Output the (X, Y) coordinate of the center of the cell containing the given text.  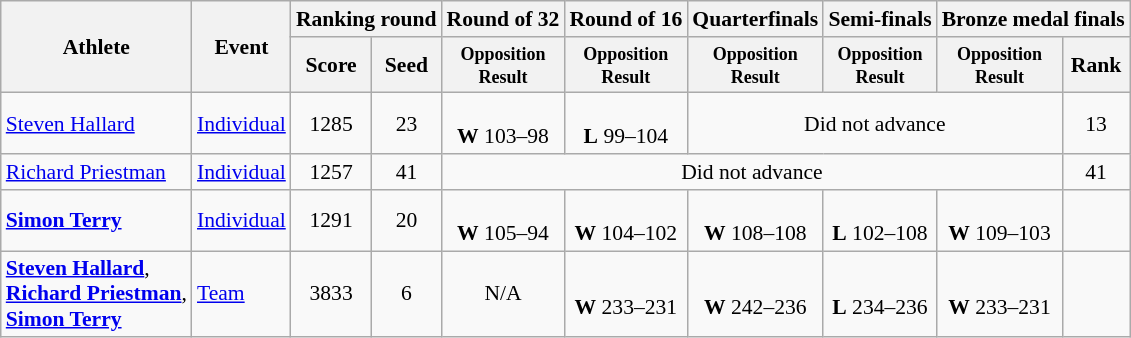
20 (406, 220)
1285 (332, 124)
Team (242, 294)
3833 (332, 294)
Steven Hallard,Richard Priestman,Simon Terry (96, 294)
L 234–236 (880, 294)
23 (406, 124)
Richard Priestman (96, 172)
W 109–103 (1000, 220)
L 99–104 (626, 124)
Rank (1096, 65)
1291 (332, 220)
13 (1096, 124)
Round of 16 (626, 19)
W 105–94 (504, 220)
Quarterfinals (755, 19)
Semi-finals (880, 19)
Round of 32 (504, 19)
N/A (504, 294)
Simon Terry (96, 220)
Ranking round (366, 19)
Seed (406, 65)
W 108–108 (755, 220)
W 103–98 (504, 124)
Event (242, 47)
L 102–108 (880, 220)
Bronze medal finals (1034, 19)
Athlete (96, 47)
W 242–236 (755, 294)
Steven Hallard (96, 124)
Score (332, 65)
W 104–102 (626, 220)
6 (406, 294)
1257 (332, 172)
